Provide the [x, y] coordinate of the cell's center where the given text is located.  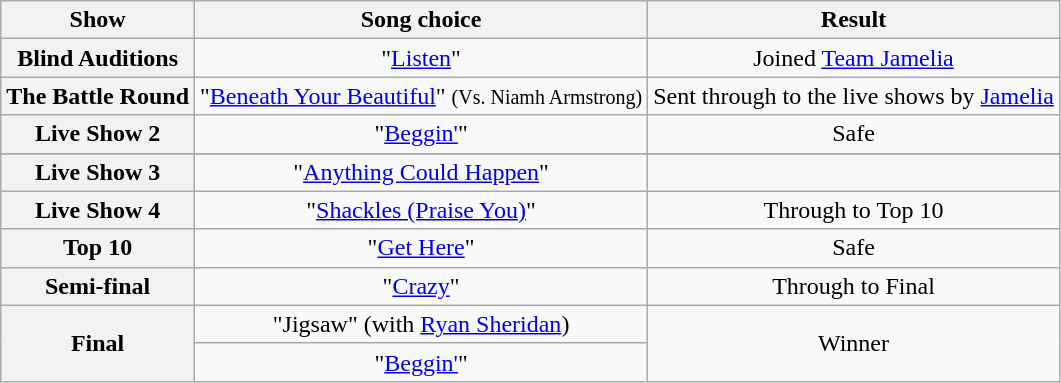
Through to Final [854, 286]
Blind Auditions [98, 58]
"Crazy" [422, 286]
Final [98, 343]
"Get Here" [422, 248]
Live Show 3 [98, 172]
Show [98, 20]
"Anything Could Happen" [422, 172]
Live Show 2 [98, 134]
Result [854, 20]
Live Show 4 [98, 210]
Song choice [422, 20]
"Shackles (Praise You)" [422, 210]
Top 10 [98, 248]
Joined Team Jamelia [854, 58]
"Beneath Your Beautiful" (Vs. Niamh Armstrong) [422, 96]
Winner [854, 343]
The Battle Round [98, 96]
Through to Top 10 [854, 210]
Semi-final [98, 286]
Sent through to the live shows by Jamelia [854, 96]
"Listen" [422, 58]
"Jigsaw" (with Ryan Sheridan) [422, 324]
